Search for the cell housing the specified text and yield its [X, Y] center coordinate. 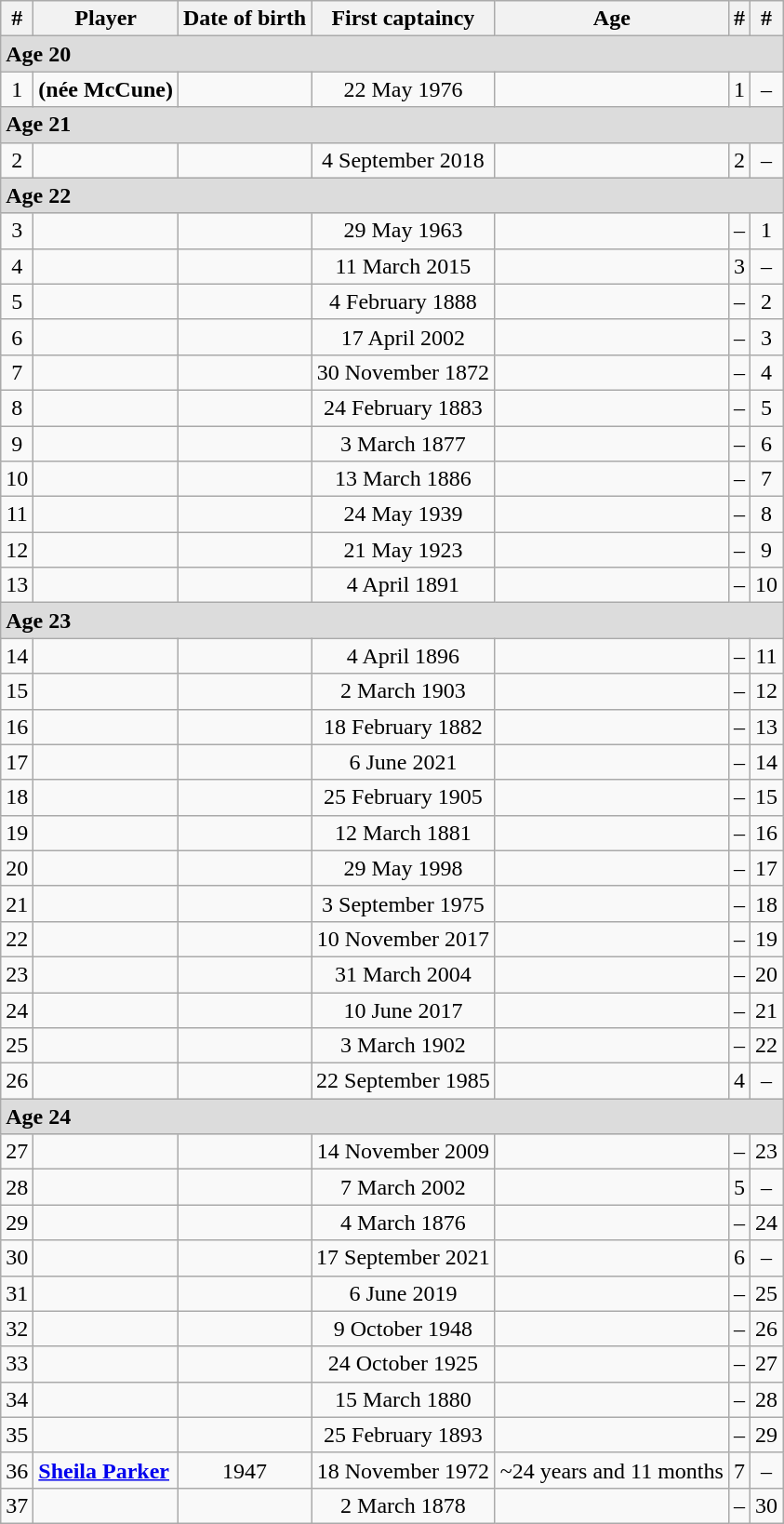
31 March 2004 [404, 974]
Age 21 [392, 125]
17 September 2021 [404, 1258]
6 June 2021 [404, 762]
9 October 1948 [404, 1329]
14 November 2009 [404, 1152]
32 [17, 1329]
29 May 1998 [404, 868]
21 May 1923 [404, 550]
24 October 1925 [404, 1364]
4 February 1888 [404, 301]
7 March 2002 [404, 1187]
1947 [246, 1470]
34 [17, 1399]
13 March 1886 [404, 479]
17 April 2002 [404, 337]
Age 23 [392, 621]
37 [17, 1505]
18 November 1972 [404, 1470]
3 March 1902 [404, 1046]
36 [17, 1470]
(née McCune) [106, 89]
35 [17, 1435]
3 September 1975 [404, 903]
31 [17, 1293]
24 February 1883 [404, 408]
10 November 2017 [404, 939]
25 February 1893 [404, 1435]
33 [17, 1364]
Player [106, 19]
First captaincy [404, 19]
4 March 1876 [404, 1223]
2 March 1903 [404, 691]
~24 years and 11 months [612, 1470]
22 September 1985 [404, 1081]
Sheila Parker [106, 1470]
11 March 2015 [404, 266]
Age 20 [392, 54]
12 March 1881 [404, 833]
30 November 1872 [404, 372]
25 February 1905 [404, 797]
Age 24 [392, 1116]
15 March 1880 [404, 1399]
Age 22 [392, 195]
18 February 1882 [404, 727]
Age [612, 19]
4 September 2018 [404, 160]
24 May 1939 [404, 515]
22 May 1976 [404, 89]
4 April 1896 [404, 656]
10 June 2017 [404, 1009]
29 May 1963 [404, 231]
3 March 1877 [404, 444]
6 June 2019 [404, 1293]
Date of birth [246, 19]
4 April 1891 [404, 585]
2 March 1878 [404, 1505]
